Determine the (x, y) coordinate at the center of the cell enclosing the given text.  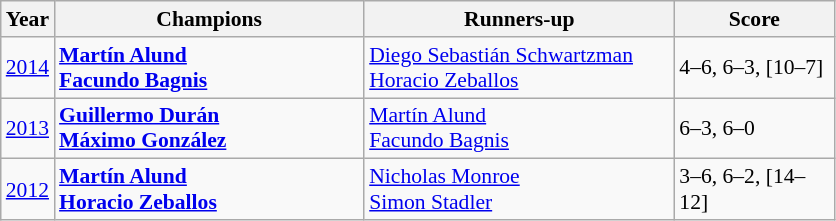
2012 (28, 190)
Guillermo Durán Máximo González (209, 128)
2013 (28, 128)
4–6, 6–3, [10–7] (754, 68)
Score (754, 19)
Runners-up (519, 19)
Champions (209, 19)
Martín Alund Horacio Zeballos (209, 190)
Diego Sebastián Schwartzman Horacio Zeballos (519, 68)
Year (28, 19)
3–6, 6–2, [14–12] (754, 190)
2014 (28, 68)
Nicholas Monroe Simon Stadler (519, 190)
6–3, 6–0 (754, 128)
